Output the [x, y] coordinate of the center of the cell containing the given text.  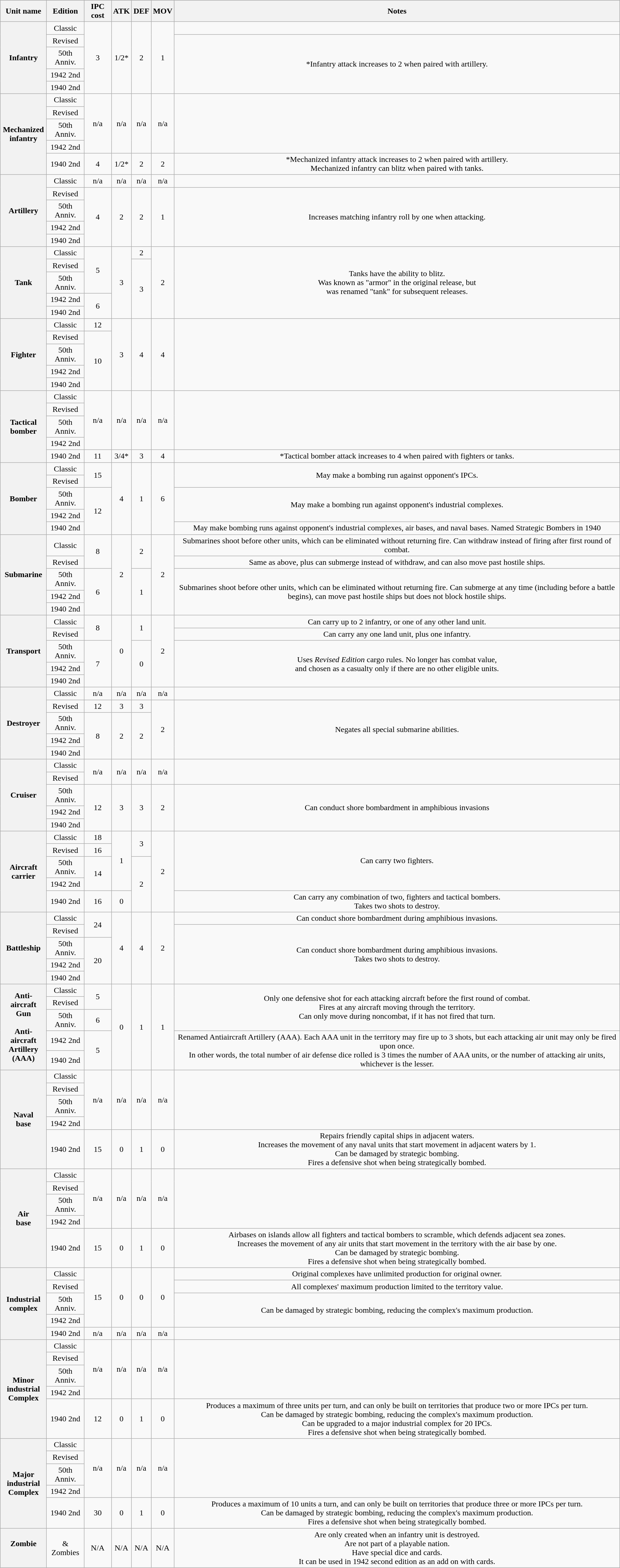
Can carry any combination of two, fighters and tactical bombers.Takes two shots to destroy. [397, 901]
Can conduct shore bombardment during amphibious invasions.Takes two shots to destroy. [397, 954]
Can carry up to 2 infantry, or one of any other land unit. [397, 621]
MinorindustrialComplex [24, 1389]
& Zombies [66, 1548]
Submarine [24, 575]
Transport [24, 651]
Can carry two fighters. [397, 861]
Can be damaged by strategic bombing, reducing the complex's maximum production. [397, 1310]
May make a bombing run against opponent's industrial complexes. [397, 505]
18 [98, 837]
20 [98, 961]
MajorindustrialComplex [24, 1483]
11 [98, 456]
Airbase [24, 1218]
MOV [163, 11]
14 [98, 873]
30 [98, 1513]
*Tactical bomber attack increases to 4 when paired with fighters or tanks. [397, 456]
*Mechanized infantry attack increases to 2 when paired with artillery.Mechanized infantry can blitz when paired with tanks. [397, 164]
Zombie [24, 1548]
ATK [121, 11]
3/4* [121, 456]
Can conduct shore bombardment during amphibious invasions. [397, 918]
7 [98, 663]
May make a bombing run against opponent's IPCs. [397, 475]
Battleship [24, 948]
Navalbase [24, 1119]
IPC cost [98, 11]
Anti-aircraftGunAnti-aircraftArtillery(AAA) [24, 1027]
Unit name [24, 11]
Can conduct shore bombardment in amphibious invasions [397, 808]
Same as above, plus can submerge instead of withdraw, and can also move past hostile ships. [397, 562]
Bomber [24, 499]
Mechanizedinfantry [24, 134]
Tank [24, 283]
All complexes' maximum production limited to the territory value. [397, 1287]
Negates all special submarine abilities. [397, 730]
Increases matching infantry roll by one when attacking. [397, 217]
May make bombing runs against opponent's industrial complexes, air bases, and naval bases. Named Strategic Bombers in 1940 [397, 528]
Original complexes have unlimited production for original owner. [397, 1274]
DEF [141, 11]
Tacticalbomber [24, 426]
Edition [66, 11]
Industrialcomplex [24, 1304]
10 [98, 361]
Submarines shoot before other units, which can be eliminated without returning fire. Can withdraw instead of firing after first round of combat. [397, 545]
Cruiser [24, 795]
24 [98, 925]
Artillery [24, 211]
Aircraftcarrier [24, 871]
*Infantry attack increases to 2 when paired with artillery. [397, 64]
Notes [397, 11]
Uses Revised Edition cargo rules. No longer has combat value, and chosen as a casualty only if there are no other eligible units. [397, 663]
Destroyer [24, 723]
Infantry [24, 58]
Tanks have the ability to blitz.Was known as "armor" in the original release, butwas renamed "tank" for subsequent releases. [397, 283]
Fighter [24, 354]
Can carry any one land unit, plus one infantry. [397, 634]
